Search for the cell housing the specified text and yield its [X, Y] center coordinate. 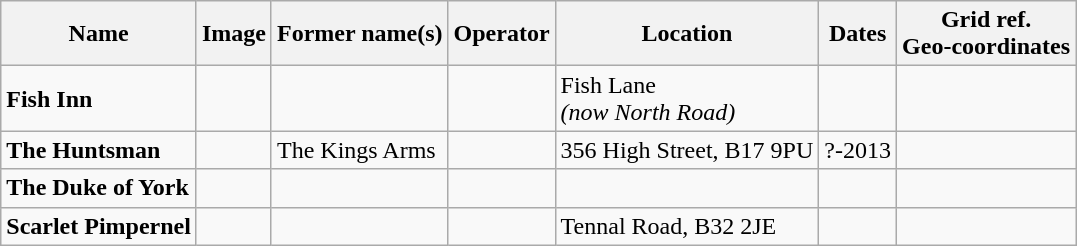
Location [687, 34]
?-2013 [858, 150]
Grid ref.Geo-coordinates [986, 34]
Fish Lane(now North Road) [687, 98]
The Huntsman [99, 150]
Name [99, 34]
Scarlet Pimpernel [99, 226]
Dates [858, 34]
356 High Street, B17 9PU [687, 150]
Tennal Road, B32 2JE [687, 226]
Fish Inn [99, 98]
Former name(s) [360, 34]
The Kings Arms [360, 150]
Image [234, 34]
Operator [502, 34]
The Duke of York [99, 188]
